From the cell containing the given text, extract its center point as [x, y] coordinate. 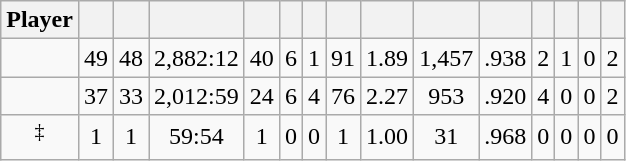
40 [262, 58]
49 [96, 58]
2,882:12 [197, 58]
24 [262, 96]
37 [96, 96]
59:54 [197, 138]
Player [40, 20]
1,457 [446, 58]
.968 [506, 138]
1.89 [388, 58]
.920 [506, 96]
76 [344, 96]
91 [344, 58]
2,012:59 [197, 96]
2.27 [388, 96]
‡ [40, 138]
31 [446, 138]
33 [132, 96]
953 [446, 96]
1.00 [388, 138]
48 [132, 58]
.938 [506, 58]
